Return [x, y] of the center of cell containing provided text 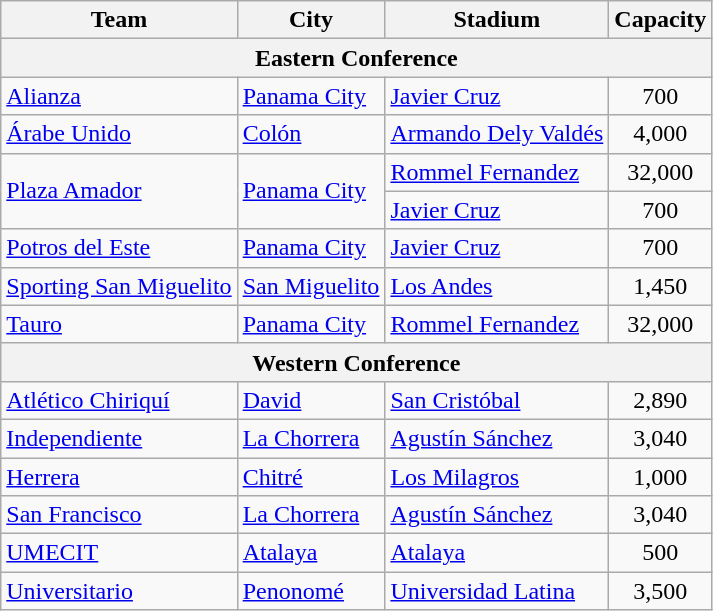
1,000 [660, 477]
Alianza [119, 96]
Atlético Chiriquí [119, 400]
500 [660, 553]
Sporting San Miguelito [119, 286]
1,450 [660, 286]
Penonomé [311, 591]
Herrera [119, 477]
Independiente [119, 438]
Universidad Latina [497, 591]
Team [119, 20]
Universitario [119, 591]
Capacity [660, 20]
Eastern Conference [356, 58]
San Cristóbal [497, 400]
4,000 [660, 134]
Árabe Unido [119, 134]
Western Conference [356, 362]
3,500 [660, 591]
Los Andes [497, 286]
Plaza Amador [119, 191]
Tauro [119, 324]
Chitré [311, 477]
Potros del Este [119, 248]
UMECIT [119, 553]
Stadium [497, 20]
Armando Dely Valdés [497, 134]
2,890 [660, 400]
David [311, 400]
Los Milagros [497, 477]
San Francisco [119, 515]
Colón [311, 134]
San Miguelito [311, 286]
City [311, 20]
